Provide the [X, Y] coordinate of the cell's center where the given text is located.  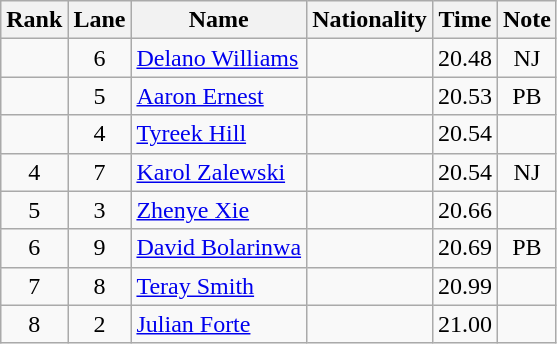
Delano Williams [219, 58]
Rank [34, 20]
3 [100, 210]
David Bolarinwa [219, 248]
Aaron Ernest [219, 96]
Zhenye Xie [219, 210]
20.53 [464, 96]
20.48 [464, 58]
20.66 [464, 210]
2 [100, 324]
Karol Zalewski [219, 172]
Time [464, 20]
Lane [100, 20]
Name [219, 20]
9 [100, 248]
Nationality [370, 20]
20.69 [464, 248]
Tyreek Hill [219, 134]
20.99 [464, 286]
21.00 [464, 324]
Julian Forte [219, 324]
Note [526, 20]
Teray Smith [219, 286]
